Return the (X, Y) coordinate for the center point of the cell that contains the specified text.  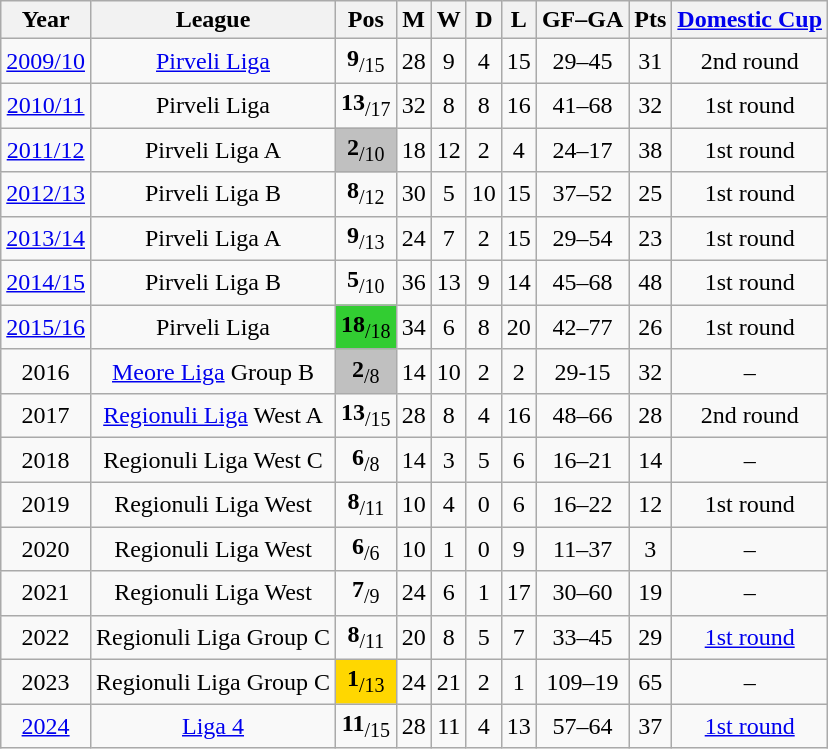
29–54 (582, 238)
Pos (366, 20)
2024 (46, 726)
38 (650, 150)
30 (414, 194)
29 (650, 637)
W (448, 20)
48 (650, 283)
31 (650, 61)
2015/16 (46, 327)
Liga 4 (212, 726)
2009/10 (46, 61)
37–52 (582, 194)
23 (650, 238)
42–77 (582, 327)
29-15 (582, 371)
1/13 (366, 682)
45–68 (582, 283)
2020 (46, 549)
9/15 (366, 61)
6/6 (366, 549)
17 (518, 593)
2014/15 (46, 283)
2010/11 (46, 105)
24–17 (582, 150)
M (414, 20)
2012/13 (46, 194)
2023 (46, 682)
36 (414, 283)
2022 (46, 637)
57–64 (582, 726)
Domestic Cup (750, 20)
2013/14 (46, 238)
18/18 (366, 327)
2018 (46, 460)
2017 (46, 416)
34 (414, 327)
5/10 (366, 283)
18 (414, 150)
2011/12 (46, 150)
D (484, 20)
GF–GA (582, 20)
Meore Liga Group B (212, 371)
8/12 (366, 194)
11/15 (366, 726)
33–45 (582, 637)
11–37 (582, 549)
League (212, 20)
65 (650, 682)
Regionuli Liga West C (212, 460)
19 (650, 593)
25 (650, 194)
2/10 (366, 150)
L (518, 20)
2021 (46, 593)
Regionuli Liga West A (212, 416)
11 (448, 726)
13/17 (366, 105)
Pts (650, 20)
2/8 (366, 371)
Year (46, 20)
21 (448, 682)
2019 (46, 504)
30–60 (582, 593)
29–45 (582, 61)
109–19 (582, 682)
41–68 (582, 105)
37 (650, 726)
2016 (46, 371)
26 (650, 327)
16–22 (582, 504)
9/13 (366, 238)
16–21 (582, 460)
13/15 (366, 416)
48–66 (582, 416)
6/8 (366, 460)
7/9 (366, 593)
